Determine the (x, y) coordinate at the center of the cell enclosing the given text.  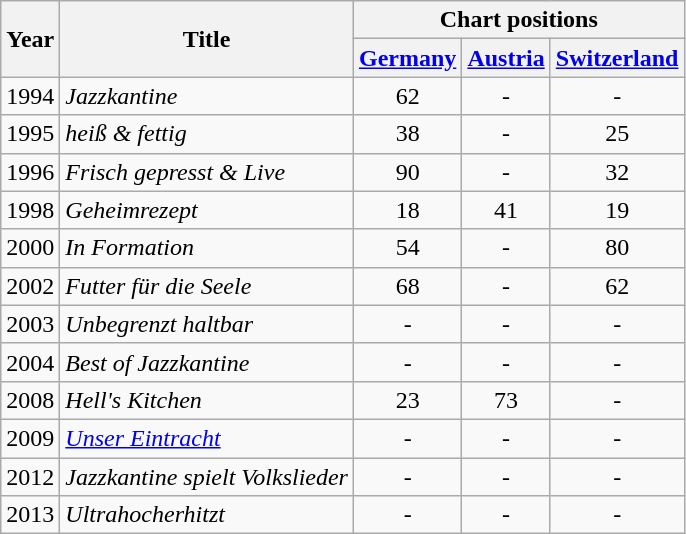
Unser Eintracht (207, 438)
Title (207, 39)
68 (407, 286)
Jazzkantine spielt Volkslieder (207, 477)
Geheimrezept (207, 210)
23 (407, 400)
2000 (30, 248)
2008 (30, 400)
Year (30, 39)
2002 (30, 286)
38 (407, 134)
54 (407, 248)
1998 (30, 210)
90 (407, 172)
Jazzkantine (207, 96)
1996 (30, 172)
2012 (30, 477)
Best of Jazzkantine (207, 362)
Unbegrenzt haltbar (207, 324)
Germany (407, 58)
Futter für die Seele (207, 286)
Hell's Kitchen (207, 400)
1994 (30, 96)
Ultrahocherhitzt (207, 515)
19 (617, 210)
18 (407, 210)
25 (617, 134)
2004 (30, 362)
Switzerland (617, 58)
heiß & fettig (207, 134)
Austria (506, 58)
In Formation (207, 248)
Chart positions (518, 20)
Frisch gepresst & Live (207, 172)
2009 (30, 438)
80 (617, 248)
73 (506, 400)
41 (506, 210)
1995 (30, 134)
2003 (30, 324)
2013 (30, 515)
32 (617, 172)
